Determine the (X, Y) coordinate at the center of the cell enclosing the given text.  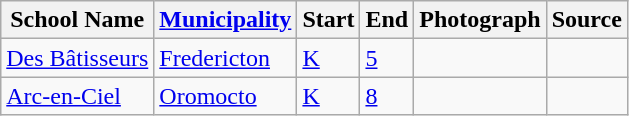
Photograph (480, 20)
8 (387, 96)
Fredericton (226, 58)
End (387, 20)
Des Bâtisseurs (78, 58)
Start (328, 20)
School Name (78, 20)
Oromocto (226, 96)
Municipality (226, 20)
Arc-en-Ciel (78, 96)
5 (387, 58)
Source (586, 20)
